Output the [X, Y] coordinate of the center of the cell containing the given text.  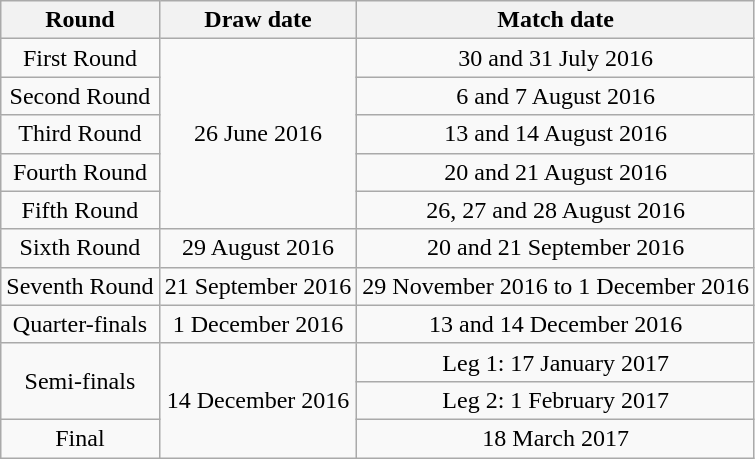
29 August 2016 [258, 248]
13 and 14 December 2016 [556, 324]
First Round [80, 58]
Quarter-finals [80, 324]
Final [80, 438]
26, 27 and 28 August 2016 [556, 210]
Seventh Round [80, 286]
20 and 21 August 2016 [556, 172]
Third Round [80, 134]
Match date [556, 20]
29 November 2016 to 1 December 2016 [556, 286]
26 June 2016 [258, 134]
18 March 2017 [556, 438]
Semi-finals [80, 381]
21 September 2016 [258, 286]
Round [80, 20]
Leg 2: 1 February 2017 [556, 400]
30 and 31 July 2016 [556, 58]
Second Round [80, 96]
Draw date [258, 20]
14 December 2016 [258, 400]
20 and 21 September 2016 [556, 248]
Leg 1: 17 January 2017 [556, 362]
Sixth Round [80, 248]
Fifth Round [80, 210]
1 December 2016 [258, 324]
Fourth Round [80, 172]
6 and 7 August 2016 [556, 96]
13 and 14 August 2016 [556, 134]
